Determine the (X, Y) coordinate at the center of the cell enclosing the given text.  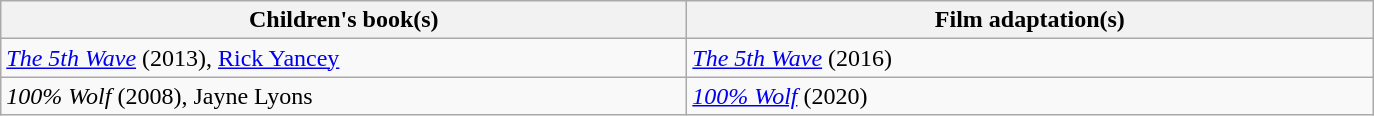
100% Wolf (2008), Jayne Lyons (344, 96)
Film adaptation(s) (1030, 20)
100% Wolf (2020) (1030, 96)
The 5th Wave (2013), Rick Yancey (344, 58)
Children's book(s) (344, 20)
The 5th Wave (2016) (1030, 58)
